Provide the (x, y) coordinate of the cell's center where the given text is located.  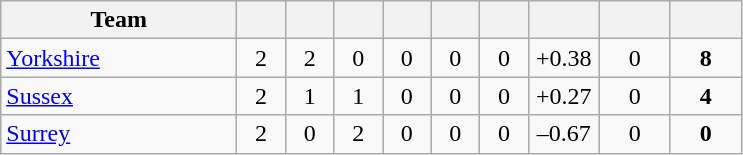
4 (706, 96)
Sussex (119, 96)
Surrey (119, 134)
+0.27 (564, 96)
+0.38 (564, 58)
–0.67 (564, 134)
8 (706, 58)
Team (119, 20)
Yorkshire (119, 58)
